Provide the (x, y) coordinate of the cell's center where the given text is located.  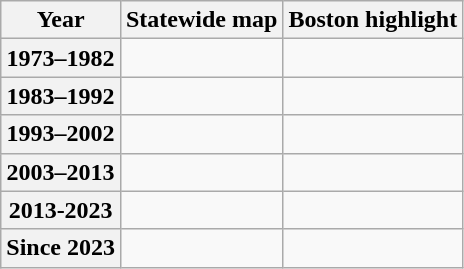
Statewide map (201, 20)
1993–2002 (61, 134)
Year (61, 20)
Since 2023 (61, 248)
2003–2013 (61, 172)
1973–1982 (61, 58)
2013-2023 (61, 210)
1983–1992 (61, 96)
Boston highlight (373, 20)
